Locate the cell with the specified text and output its (x, y) center coordinate. 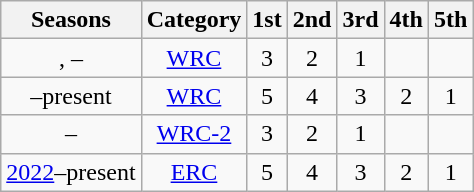
ERC (194, 172)
– (71, 134)
2nd (312, 20)
5th (450, 20)
Category (194, 20)
, – (71, 58)
3rd (360, 20)
WRC-2 (194, 134)
–present (71, 96)
1st (267, 20)
Seasons (71, 20)
4th (406, 20)
2022–present (71, 172)
